Identify which cell holds the provided text, then report its [x, y] central coordinate. 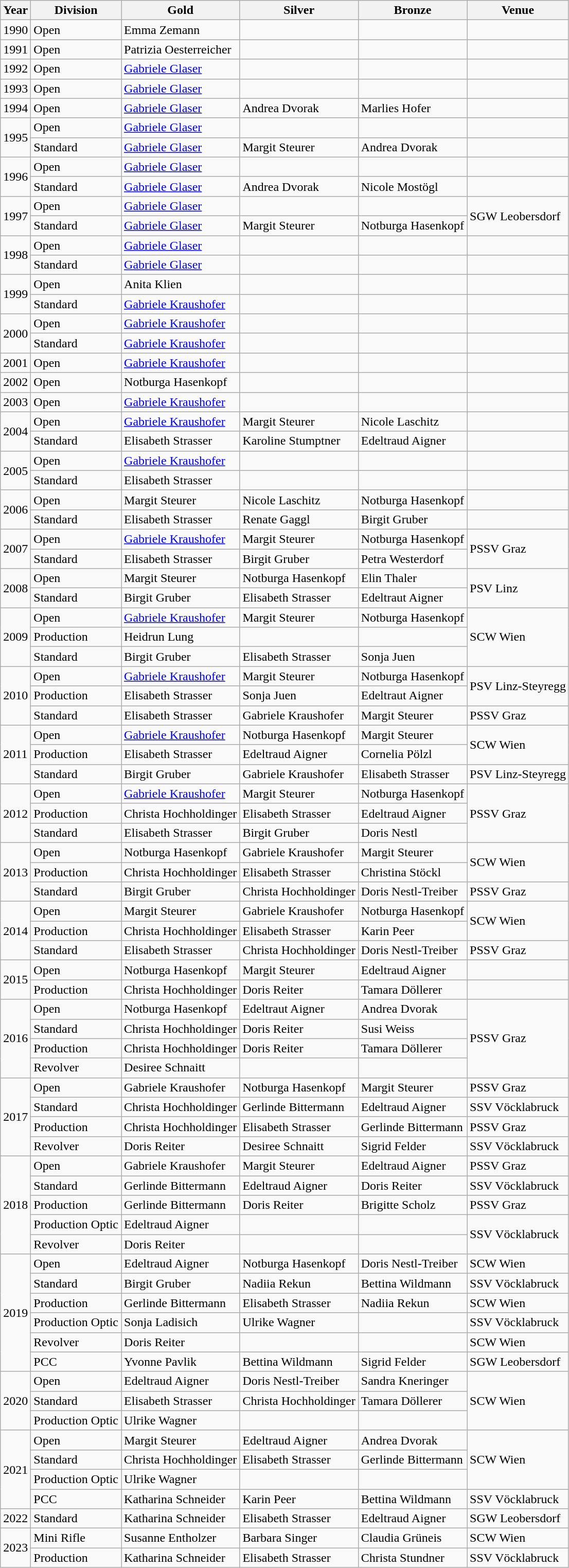
1994 [15, 108]
2002 [15, 382]
2004 [15, 431]
2014 [15, 931]
2008 [15, 588]
1999 [15, 294]
2009 [15, 637]
2000 [15, 333]
Christa Stundner [413, 1558]
2006 [15, 509]
2019 [15, 1313]
Claudia Grüneis [413, 1538]
2018 [15, 1205]
Renate Gaggl [299, 519]
Bronze [413, 10]
2020 [15, 1401]
1990 [15, 30]
Sonja Ladisich [181, 1323]
Emma Zemann [181, 30]
2021 [15, 1469]
2012 [15, 813]
2003 [15, 402]
2001 [15, 363]
Mini Rifle [76, 1538]
Gold [181, 10]
Heidrun Lung [181, 637]
2023 [15, 1548]
1993 [15, 89]
2016 [15, 1038]
Sandra Kneringer [413, 1381]
Venue [518, 10]
2011 [15, 754]
PSV Linz [518, 588]
2017 [15, 1117]
Nicole Mostögl [413, 186]
Christina Stöckl [413, 872]
1991 [15, 49]
1998 [15, 255]
2005 [15, 470]
Yvonne Pavlik [181, 1362]
Division [76, 10]
Elin Thaler [413, 578]
Brigitte Scholz [413, 1205]
1997 [15, 216]
2007 [15, 549]
Anita Klien [181, 285]
2010 [15, 696]
Karoline Stumptner [299, 441]
2022 [15, 1519]
Cornelia Pölzl [413, 754]
Susanne Entholzer [181, 1538]
Susi Weiss [413, 1029]
Barbara Singer [299, 1538]
1996 [15, 177]
1992 [15, 69]
Marlies Hofer [413, 108]
Petra Westerdorf [413, 558]
Year [15, 10]
Silver [299, 10]
1995 [15, 137]
Patrizia Oesterreicher [181, 49]
2013 [15, 872]
2015 [15, 980]
Doris Nestl [413, 833]
